Detect which cell encompasses the target text, then output its (x, y) center coordinate. 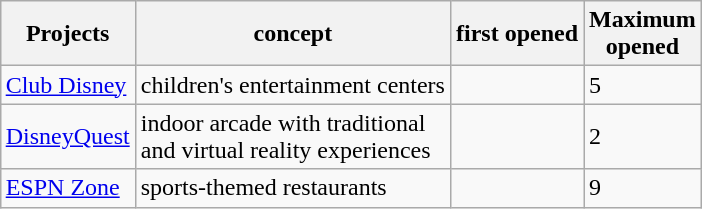
indoor arcade with traditionaland virtual reality experiences (292, 136)
concept (292, 34)
DisneyQuest (68, 136)
5 (643, 85)
sports-themed restaurants (292, 188)
Club Disney (68, 85)
9 (643, 188)
Projects (68, 34)
2 (643, 136)
first opened (516, 34)
children's entertainment centers (292, 85)
Maximumopened (643, 34)
ESPN Zone (68, 188)
